Pinpoint the cell where the given text exists, returning its (X, Y) midpoint coordinate. 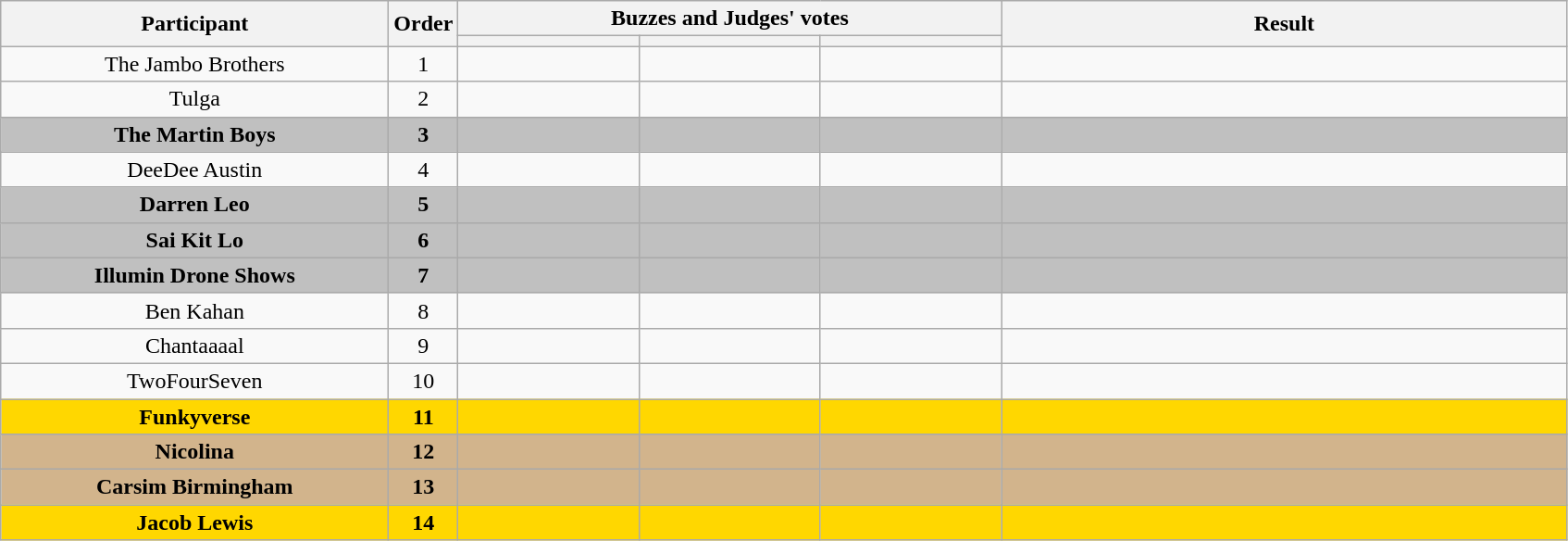
1 (424, 64)
Participant (194, 24)
Sai Kit Lo (194, 240)
TwoFourSeven (194, 381)
3 (424, 134)
5 (424, 205)
Buzzes and Judges' votes (729, 19)
14 (424, 522)
Chantaaaal (194, 346)
The Martin Boys (194, 134)
9 (424, 346)
7 (424, 275)
Result (1285, 24)
Carsim Birmingham (194, 487)
12 (424, 452)
Illumin Drone Shows (194, 275)
2 (424, 99)
11 (424, 416)
Funkyverse (194, 416)
10 (424, 381)
Darren Leo (194, 205)
DeeDee Austin (194, 170)
Tulga (194, 99)
Nicolina (194, 452)
The Jambo Brothers (194, 64)
Ben Kahan (194, 310)
13 (424, 487)
Jacob Lewis (194, 522)
Order (424, 24)
8 (424, 310)
4 (424, 170)
6 (424, 240)
